Return (X, Y) of the center of cell containing provided text 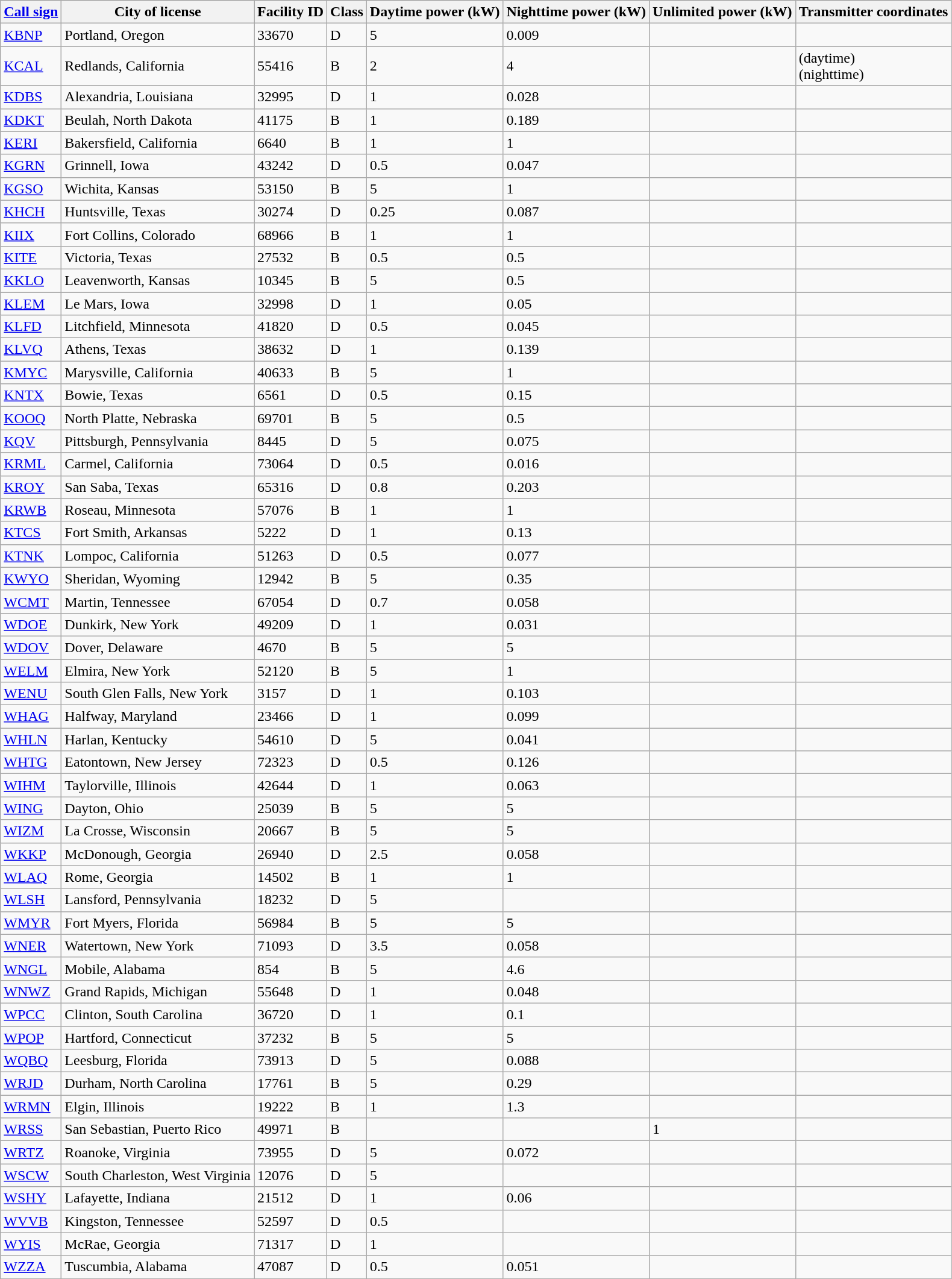
Transmitter coordinates (874, 12)
WVVB (31, 1221)
32995 (290, 97)
Huntsville, Texas (158, 212)
43242 (290, 166)
McDonough, Georgia (158, 854)
0.088 (576, 1061)
52597 (290, 1221)
WELM (31, 671)
Wichita, Kansas (158, 189)
WRJD (31, 1084)
Alexandria, Louisiana (158, 97)
San Sebastian, Puerto Rico (158, 1130)
27532 (290, 257)
(daytime) (nighttime) (874, 66)
73913 (290, 1061)
41820 (290, 327)
0.099 (576, 717)
21512 (290, 1198)
Pittsburgh, Pennsylvania (158, 441)
0.25 (435, 212)
49971 (290, 1130)
KBNP (31, 35)
WSHY (31, 1198)
Fort Myers, Florida (158, 923)
Leesburg, Florida (158, 1061)
0.047 (576, 166)
Elmira, New York (158, 671)
Dunkirk, New York (158, 624)
Fort Collins, Colorado (158, 234)
2 (435, 66)
6640 (290, 143)
0.041 (576, 740)
KERI (31, 143)
WHLN (31, 740)
WCMT (31, 602)
57076 (290, 510)
KLEM (31, 303)
8445 (290, 441)
Marysville, California (158, 372)
Le Mars, Iowa (158, 303)
30274 (290, 212)
Mobile, Alabama (158, 969)
0.063 (576, 785)
5222 (290, 533)
47087 (290, 1267)
Litchfield, Minnesota (158, 327)
Daytime power (kW) (435, 12)
Facility ID (290, 12)
49209 (290, 624)
Kingston, Tennessee (158, 1221)
0.031 (576, 624)
54610 (290, 740)
12076 (290, 1175)
WKKP (31, 854)
KGRN (31, 166)
25039 (290, 808)
Bakersfield, California (158, 143)
Carmel, California (158, 464)
Portland, Oregon (158, 35)
0.051 (576, 1267)
KLVQ (31, 350)
0.048 (576, 991)
KCAL (31, 66)
0.016 (576, 464)
Dover, Delaware (158, 647)
KKLO (31, 280)
Fort Smith, Arkansas (158, 533)
Leavenworth, Kansas (158, 280)
0.009 (576, 35)
KRWB (31, 510)
71317 (290, 1244)
WNWZ (31, 991)
WNER (31, 946)
La Crosse, Wisconsin (158, 831)
Beulah, North Dakota (158, 120)
WZZA (31, 1267)
Rome, Georgia (158, 877)
73064 (290, 464)
KTNK (31, 556)
72323 (290, 762)
18232 (290, 900)
WSCW (31, 1175)
55648 (290, 991)
KWYO (31, 579)
0.29 (576, 1084)
0.8 (435, 487)
0.126 (576, 762)
WLSH (31, 900)
69701 (290, 418)
40633 (290, 372)
56984 (290, 923)
WQBQ (31, 1061)
0.028 (576, 97)
Clinton, South Carolina (158, 1014)
0.103 (576, 694)
Sheridan, Wyoming (158, 579)
68966 (290, 234)
Bowie, Texas (158, 395)
San Saba, Texas (158, 487)
Elgin, Illinois (158, 1107)
WRSS (31, 1130)
WNGL (31, 969)
City of license (158, 12)
0.139 (576, 350)
Lompoc, California (158, 556)
WLAQ (31, 877)
0.05 (576, 303)
4.6 (576, 969)
Grand Rapids, Michigan (158, 991)
WYIS (31, 1244)
6561 (290, 395)
854 (290, 969)
0.13 (576, 533)
3157 (290, 694)
41175 (290, 120)
Lansford, Pennsylvania (158, 900)
12942 (290, 579)
37232 (290, 1037)
0.075 (576, 441)
Athens, Texas (158, 350)
Victoria, Texas (158, 257)
52120 (290, 671)
67054 (290, 602)
10345 (290, 280)
0.7 (435, 602)
71093 (290, 946)
23466 (290, 717)
42644 (290, 785)
WIZM (31, 831)
WRTZ (31, 1152)
KHCH (31, 212)
2.5 (435, 854)
North Platte, Nebraska (158, 418)
KITE (31, 257)
36720 (290, 1014)
3.5 (435, 946)
KMYC (31, 372)
KLFD (31, 327)
0.087 (576, 212)
KTCS (31, 533)
KQV (31, 441)
Martin, Tennessee (158, 602)
0.1 (576, 1014)
38632 (290, 350)
WDOV (31, 647)
19222 (290, 1107)
Call sign (31, 12)
Tuscumbia, Alabama (158, 1267)
KIIX (31, 234)
Roseau, Minnesota (158, 510)
Lafayette, Indiana (158, 1198)
KOOQ (31, 418)
20667 (290, 831)
0.077 (576, 556)
KROY (31, 487)
Eatontown, New Jersey (158, 762)
Roanoke, Virginia (158, 1152)
0.072 (576, 1152)
0.045 (576, 327)
55416 (290, 66)
WPCC (31, 1014)
KDBS (31, 97)
0.203 (576, 487)
Watertown, New York (158, 946)
73955 (290, 1152)
KDKT (31, 120)
26940 (290, 854)
KRML (31, 464)
51263 (290, 556)
WHTG (31, 762)
33670 (290, 35)
Grinnell, Iowa (158, 166)
Dayton, Ohio (158, 808)
KNTX (31, 395)
32998 (290, 303)
Durham, North Carolina (158, 1084)
WPOP (31, 1037)
17761 (290, 1084)
Unlimited power (kW) (723, 12)
0.06 (576, 1198)
WENU (31, 694)
Hartford, Connecticut (158, 1037)
WHAG (31, 717)
Harlan, Kentucky (158, 740)
Halfway, Maryland (158, 717)
WIHM (31, 785)
South Charleston, West Virginia (158, 1175)
McRae, Georgia (158, 1244)
0.35 (576, 579)
65316 (290, 487)
WING (31, 808)
South Glen Falls, New York (158, 694)
WRMN (31, 1107)
4670 (290, 647)
Class (347, 12)
0.189 (576, 120)
0.15 (576, 395)
Nighttime power (kW) (576, 12)
53150 (290, 189)
Redlands, California (158, 66)
KGSO (31, 189)
4 (576, 66)
1.3 (576, 1107)
14502 (290, 877)
WMYR (31, 923)
Taylorville, Illinois (158, 785)
WDOE (31, 624)
